Pinpoint the cell where the given text exists, returning its (X, Y) midpoint coordinate. 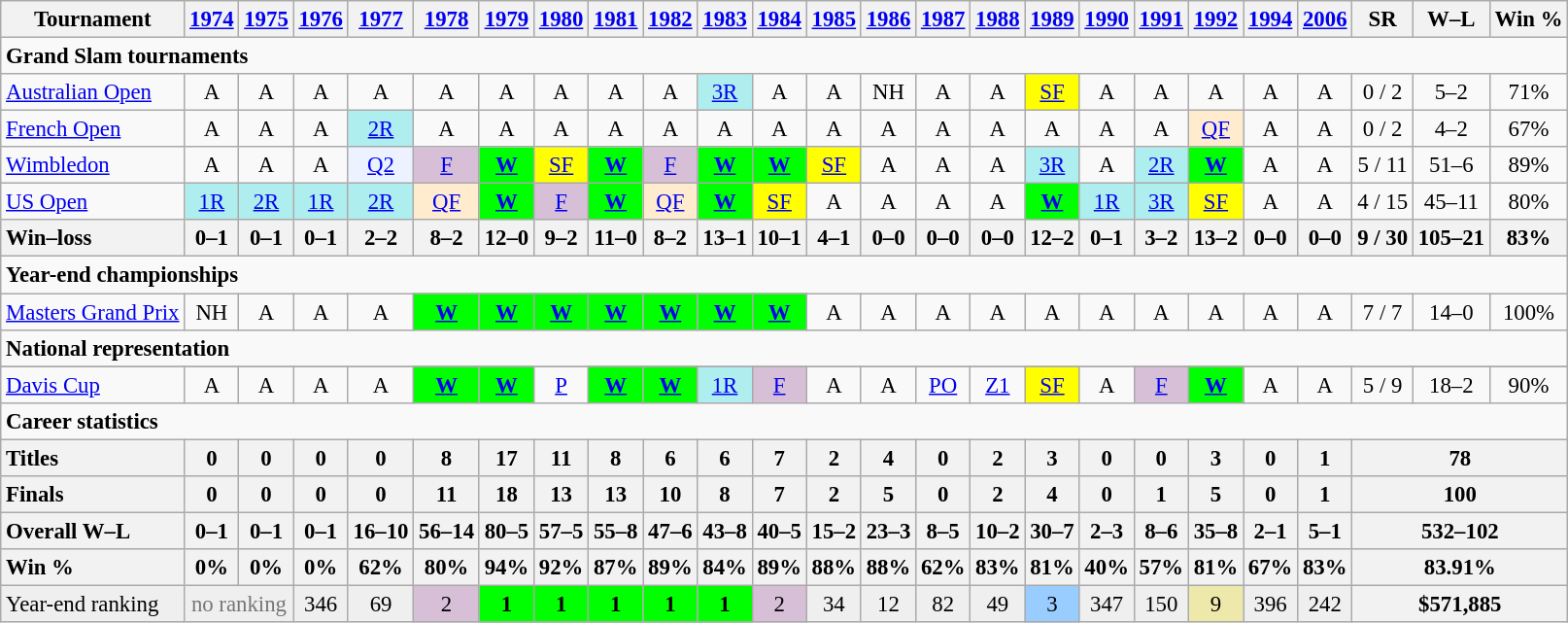
1981 (616, 19)
43–8 (725, 531)
9 / 30 (1383, 238)
57% (1161, 568)
PO (943, 385)
7 / 7 (1383, 312)
$571,885 (1460, 604)
10 (670, 495)
5 / 9 (1383, 385)
W–L (1451, 19)
Win–loss (93, 238)
1980 (561, 19)
150 (1161, 604)
15–2 (834, 531)
1978 (447, 19)
34 (834, 604)
16–10 (381, 531)
87% (616, 568)
Finals (93, 495)
National representation (785, 348)
Career statistics (785, 421)
Tournament (93, 19)
346 (321, 604)
56–14 (447, 531)
1982 (670, 19)
78 (1460, 458)
Davis Cup (93, 385)
Z1 (998, 385)
1990 (1107, 19)
4 / 15 (1383, 202)
11–0 (616, 238)
5 / 11 (1383, 165)
51–6 (1451, 165)
82 (943, 604)
9 (1215, 604)
1976 (321, 19)
94% (506, 568)
23–3 (888, 531)
3–2 (1161, 238)
35–8 (1215, 531)
57–5 (561, 531)
5–2 (1451, 92)
55–8 (616, 531)
90% (1528, 385)
1989 (1052, 19)
2–3 (1107, 531)
no ranking (239, 604)
17 (506, 458)
80–5 (506, 531)
Overall W–L (93, 531)
13–1 (725, 238)
1991 (1161, 19)
Year-end ranking (93, 604)
Australian Open (93, 92)
8–5 (943, 531)
10–1 (779, 238)
100% (1528, 312)
83.91% (1460, 568)
1984 (779, 19)
47–6 (670, 531)
French Open (93, 129)
396 (1271, 604)
4–2 (1451, 129)
1979 (506, 19)
1974 (212, 19)
18 (506, 495)
347 (1107, 604)
13–2 (1215, 238)
12 (888, 604)
40–5 (779, 531)
2–2 (381, 238)
Masters Grand Prix (93, 312)
9–2 (561, 238)
P (561, 385)
14–0 (1451, 312)
1987 (943, 19)
18–2 (1451, 385)
2–1 (1271, 531)
45–11 (1451, 202)
100 (1460, 495)
5–1 (1325, 531)
SR (1383, 19)
1992 (1215, 19)
12–0 (506, 238)
49 (998, 604)
1988 (998, 19)
30–7 (1052, 531)
532–102 (1460, 531)
40% (1107, 568)
4–1 (834, 238)
Q2 (381, 165)
US Open (93, 202)
Year-end championships (785, 275)
84% (725, 568)
71% (1528, 92)
Wimbledon (93, 165)
1985 (834, 19)
Titles (93, 458)
1975 (266, 19)
Grand Slam tournaments (785, 56)
242 (1325, 604)
1977 (381, 19)
1994 (1271, 19)
2006 (1325, 19)
12–2 (1052, 238)
8–6 (1161, 531)
1983 (725, 19)
1986 (888, 19)
92% (561, 568)
105–21 (1451, 238)
10–2 (998, 531)
69 (381, 604)
